From the cell containing the given text, extract its center point as (X, Y) coordinate. 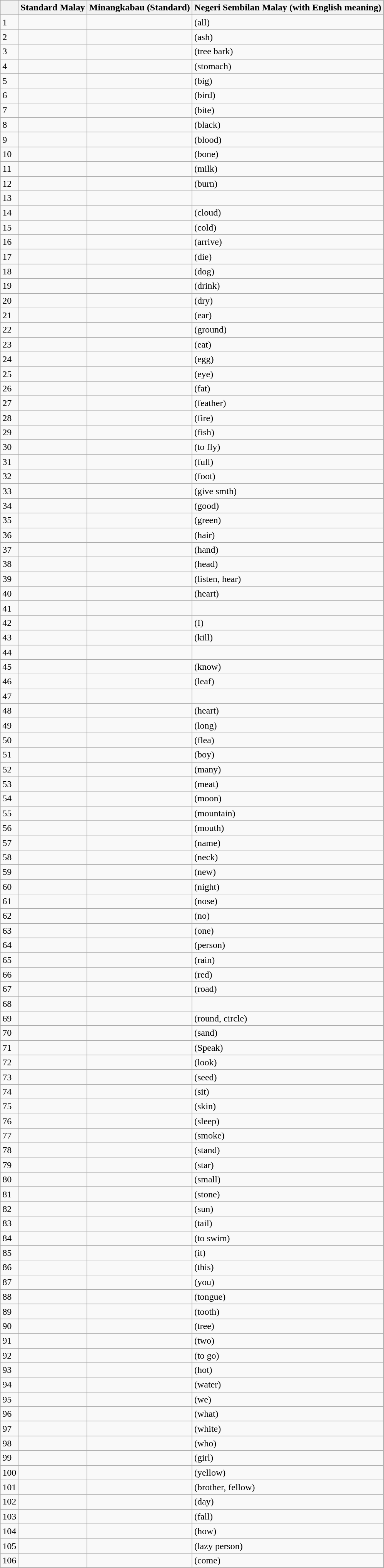
(hand) (288, 550)
81 (9, 1194)
Standard Malay (53, 8)
(tooth) (288, 1311)
(long) (288, 725)
19 (9, 286)
(fire) (288, 418)
76 (9, 1121)
28 (9, 418)
8 (9, 125)
(new) (288, 872)
59 (9, 872)
(tree bark) (288, 52)
100 (9, 1473)
94 (9, 1385)
90 (9, 1326)
9 (9, 139)
(cold) (288, 227)
37 (9, 550)
(cloud) (288, 213)
(lazy person) (288, 1546)
46 (9, 682)
(eat) (288, 344)
(stone) (288, 1194)
(one) (288, 931)
71 (9, 1048)
49 (9, 725)
(leaf) (288, 682)
(seed) (288, 1077)
3 (9, 52)
(black) (288, 125)
105 (9, 1546)
(bite) (288, 110)
96 (9, 1414)
(meat) (288, 784)
33 (9, 491)
(big) (288, 81)
(who) (288, 1443)
88 (9, 1297)
(no) (288, 916)
(day) (288, 1502)
23 (9, 344)
(person) (288, 945)
(stomach) (288, 66)
(flea) (288, 740)
(you) (288, 1282)
(burn) (288, 184)
31 (9, 462)
22 (9, 330)
(feather) (288, 403)
(full) (288, 462)
(night) (288, 886)
12 (9, 184)
57 (9, 843)
98 (9, 1443)
95 (9, 1399)
(I) (288, 623)
58 (9, 857)
63 (9, 931)
(to swim) (288, 1238)
(eye) (288, 374)
(neck) (288, 857)
(to go) (288, 1355)
103 (9, 1516)
14 (9, 213)
5 (9, 81)
(tongue) (288, 1297)
64 (9, 945)
(boy) (288, 755)
42 (9, 623)
(all) (288, 22)
34 (9, 506)
27 (9, 403)
60 (9, 886)
61 (9, 901)
51 (9, 755)
7 (9, 110)
(to fly) (288, 447)
(ear) (288, 315)
104 (9, 1531)
(dry) (288, 301)
73 (9, 1077)
85 (9, 1253)
(what) (288, 1414)
(this) (288, 1267)
99 (9, 1458)
69 (9, 1018)
25 (9, 374)
(moon) (288, 799)
41 (9, 608)
(foot) (288, 476)
72 (9, 1062)
40 (9, 593)
29 (9, 433)
36 (9, 535)
17 (9, 257)
(mountain) (288, 813)
(how) (288, 1531)
(it) (288, 1253)
(Speak) (288, 1048)
(come) (288, 1560)
(drink) (288, 286)
78 (9, 1150)
(name) (288, 843)
(tail) (288, 1224)
(two) (288, 1341)
66 (9, 975)
68 (9, 1004)
50 (9, 740)
16 (9, 242)
(small) (288, 1180)
2 (9, 37)
11 (9, 169)
20 (9, 301)
(hot) (288, 1370)
75 (9, 1106)
(hair) (288, 535)
87 (9, 1282)
52 (9, 769)
4 (9, 66)
35 (9, 520)
79 (9, 1165)
55 (9, 813)
65 (9, 960)
(red) (288, 975)
39 (9, 579)
53 (9, 784)
6 (9, 95)
86 (9, 1267)
(sand) (288, 1033)
18 (9, 271)
91 (9, 1341)
(brother, fellow) (288, 1487)
(bird) (288, 95)
Minangkabau (Standard) (139, 8)
(blood) (288, 139)
(sleep) (288, 1121)
(tree) (288, 1326)
(sit) (288, 1092)
(ash) (288, 37)
32 (9, 476)
(bone) (288, 154)
89 (9, 1311)
(stand) (288, 1150)
(listen, hear) (288, 579)
(fat) (288, 388)
(give smth) (288, 491)
(look) (288, 1062)
(road) (288, 989)
Negeri Sembilan Malay (with English meaning) (288, 8)
70 (9, 1033)
(rain) (288, 960)
67 (9, 989)
93 (9, 1370)
92 (9, 1355)
(egg) (288, 359)
101 (9, 1487)
1 (9, 22)
15 (9, 227)
(star) (288, 1165)
(sun) (288, 1209)
(kill) (288, 637)
77 (9, 1136)
(nose) (288, 901)
(die) (288, 257)
(know) (288, 667)
102 (9, 1502)
48 (9, 711)
(arrive) (288, 242)
(milk) (288, 169)
(many) (288, 769)
80 (9, 1180)
38 (9, 564)
47 (9, 696)
(head) (288, 564)
(mouth) (288, 828)
54 (9, 799)
(girl) (288, 1458)
(dog) (288, 271)
106 (9, 1560)
82 (9, 1209)
(good) (288, 506)
83 (9, 1224)
10 (9, 154)
(smoke) (288, 1136)
26 (9, 388)
30 (9, 447)
44 (9, 652)
(fish) (288, 433)
84 (9, 1238)
43 (9, 637)
97 (9, 1429)
(fall) (288, 1516)
(skin) (288, 1106)
56 (9, 828)
(yellow) (288, 1473)
24 (9, 359)
(green) (288, 520)
(we) (288, 1399)
(water) (288, 1385)
74 (9, 1092)
(white) (288, 1429)
(ground) (288, 330)
62 (9, 916)
21 (9, 315)
45 (9, 667)
(round, circle) (288, 1018)
13 (9, 198)
